Output the [X, Y] coordinate of the center of the cell containing the given text.  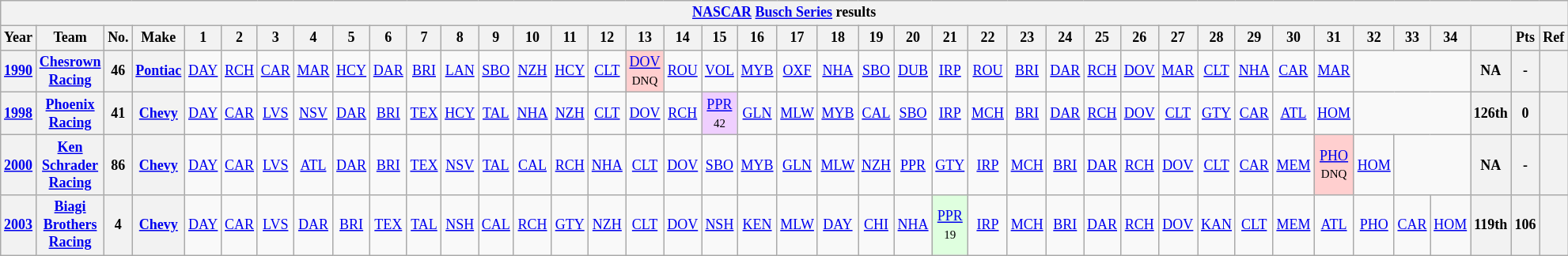
Year [19, 38]
25 [1103, 38]
29 [1254, 38]
Make [158, 38]
30 [1293, 38]
24 [1065, 38]
15 [720, 38]
LAN [460, 71]
32 [1373, 38]
PPR42 [720, 114]
PPR19 [950, 225]
No. [119, 38]
11 [570, 38]
119th [1491, 225]
5 [351, 38]
33 [1412, 38]
46 [119, 71]
0 [1525, 114]
Ref [1554, 38]
CHI [877, 225]
10 [532, 38]
KEN [757, 225]
27 [1178, 38]
34 [1451, 38]
41 [119, 114]
PPR [913, 164]
18 [837, 38]
1 [203, 38]
1998 [19, 114]
21 [950, 38]
PHODNQ [1334, 164]
8 [460, 38]
Ken Schrader Racing [70, 164]
2000 [19, 164]
2003 [19, 225]
Phoenix Racing [70, 114]
12 [608, 38]
28 [1217, 38]
9 [495, 38]
20 [913, 38]
Team [70, 38]
126th [1491, 114]
Pontiac [158, 71]
14 [683, 38]
31 [1334, 38]
3 [275, 38]
7 [424, 38]
19 [877, 38]
KAN [1217, 225]
1990 [19, 71]
DUB [913, 71]
PHO [1373, 225]
106 [1525, 225]
22 [988, 38]
16 [757, 38]
17 [797, 38]
23 [1027, 38]
NASCAR Busch Series results [785, 13]
Chesrown Racing [70, 71]
VOL [720, 71]
13 [645, 38]
OXF [797, 71]
Pts [1525, 38]
2 [240, 38]
DOVDNQ [645, 71]
26 [1139, 38]
Biagi Brothers Racing [70, 225]
6 [388, 38]
86 [119, 164]
